Search for the cell housing the specified text and yield its (x, y) center coordinate. 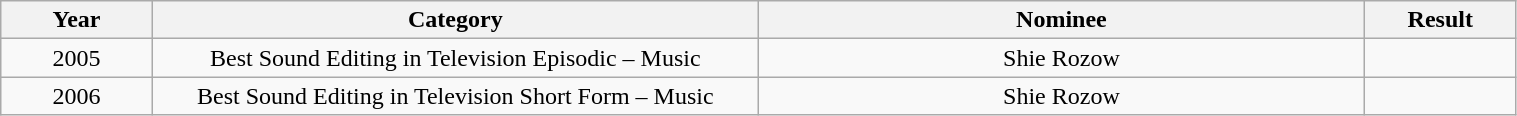
2006 (77, 96)
Best Sound Editing in Television Episodic – Music (455, 58)
Category (455, 20)
Best Sound Editing in Television Short Form – Music (455, 96)
Result (1440, 20)
Nominee (1061, 20)
Year (77, 20)
2005 (77, 58)
